Determine the [x, y] coordinate at the center of the cell enclosing the given text.  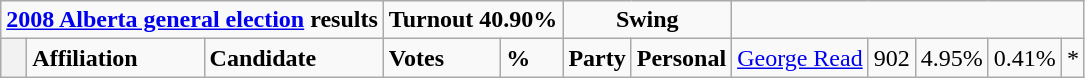
Personal [681, 58]
Votes [442, 58]
4.95% [952, 58]
Affiliation [116, 58]
902 [892, 58]
George Read [800, 58]
Swing [648, 20]
% [532, 58]
Candidate [294, 58]
* [1072, 58]
2008 Alberta general election results [192, 20]
0.41% [1024, 58]
Party [597, 58]
Turnout 40.90% [473, 20]
